Locate the cell with the specified text and output its (X, Y) center coordinate. 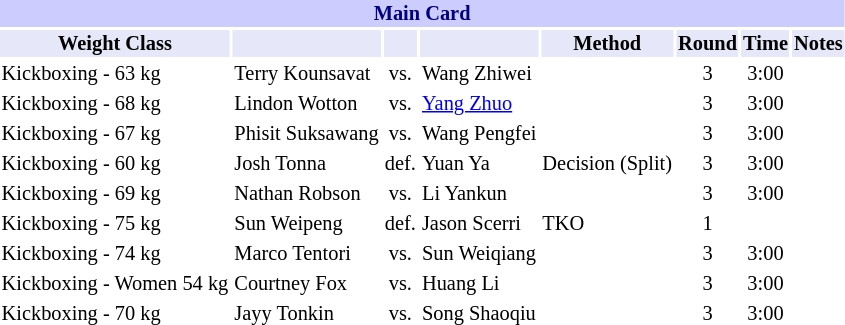
Kickboxing - 63 kg (115, 74)
Kickboxing - 67 kg (115, 134)
Lindon Wotton (306, 104)
Nathan Robson (306, 194)
Josh Tonna (306, 164)
Huang Li (478, 284)
Round (708, 44)
Phisit Suksawang (306, 134)
Kickboxing - 69 kg (115, 194)
Courtney Fox (306, 284)
Notes (818, 44)
Time (766, 44)
1 (708, 224)
Sun Weiqiang (478, 254)
Decision (Split) (608, 164)
Terry Kounsavat (306, 74)
Kickboxing - Women 54 kg (115, 284)
Jason Scerri (478, 224)
Kickboxing - 74 kg (115, 254)
Wang Pengfei (478, 134)
Kickboxing - 60 kg (115, 164)
Kickboxing - 75 kg (115, 224)
Yuan Ya (478, 164)
TKO (608, 224)
Marco Tentori (306, 254)
Sun Weipeng (306, 224)
Weight Class (115, 44)
Yang Zhuo (478, 104)
Main Card (422, 14)
Wang Zhiwei (478, 74)
Method (608, 44)
Kickboxing - 68 kg (115, 104)
Li Yankun (478, 194)
